Scan for the cell matching the given text and deliver its (X, Y) coordinate at center. 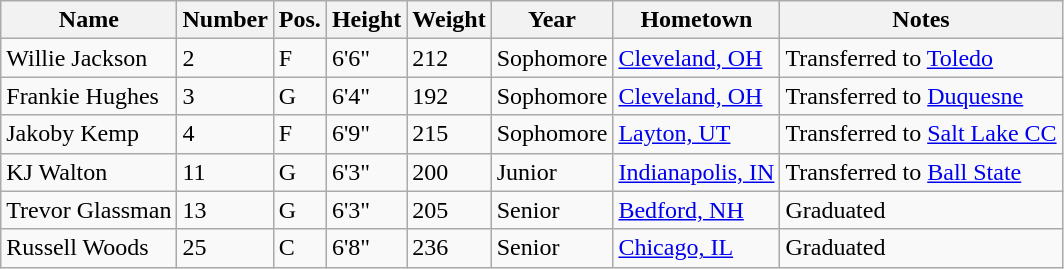
Bedford, NH (696, 210)
2 (225, 58)
Trevor Glassman (89, 210)
Russell Woods (89, 248)
Pos. (300, 20)
Layton, UT (696, 134)
Indianapolis, IN (696, 172)
6'4" (366, 96)
Jakoby Kemp (89, 134)
236 (449, 248)
Transferred to Salt Lake CC (921, 134)
C (300, 248)
Transferred to Duquesne (921, 96)
6'8" (366, 248)
Transferred to Toledo (921, 58)
Notes (921, 20)
Height (366, 20)
13 (225, 210)
Hometown (696, 20)
Number (225, 20)
11 (225, 172)
Name (89, 20)
3 (225, 96)
Year (552, 20)
6'6" (366, 58)
KJ Walton (89, 172)
205 (449, 210)
6'9" (366, 134)
215 (449, 134)
4 (225, 134)
Transferred to Ball State (921, 172)
Willie Jackson (89, 58)
Frankie Hughes (89, 96)
Chicago, IL (696, 248)
25 (225, 248)
200 (449, 172)
Junior (552, 172)
Weight (449, 20)
192 (449, 96)
212 (449, 58)
